Provide the [x, y] coordinate of the cell's center where the given text is located.  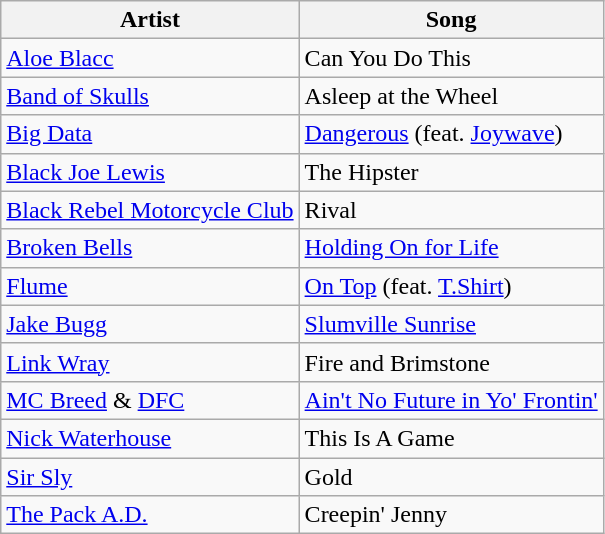
Asleep at the Wheel [451, 96]
Jake Bugg [150, 324]
Can You Do This [451, 58]
The Pack A.D. [150, 515]
Link Wray [150, 362]
Sir Sly [150, 477]
This Is A Game [451, 438]
Rival [451, 210]
Black Joe Lewis [150, 172]
Ain't No Future in Yo' Frontin' [451, 400]
Flume [150, 286]
Black Rebel Motorcycle Club [150, 210]
Dangerous (feat. Joywave) [451, 134]
The Hipster [451, 172]
Aloe Blacc [150, 58]
Band of Skulls [150, 96]
Big Data [150, 134]
Artist [150, 20]
Fire and Brimstone [451, 362]
Creepin' Jenny [451, 515]
Broken Bells [150, 248]
On Top (feat. T.Shirt) [451, 286]
Holding On for Life [451, 248]
MC Breed & DFC [150, 400]
Song [451, 20]
Nick Waterhouse [150, 438]
Slumville Sunrise [451, 324]
Gold [451, 477]
